Identify which cell holds the provided text, then report its (x, y) central coordinate. 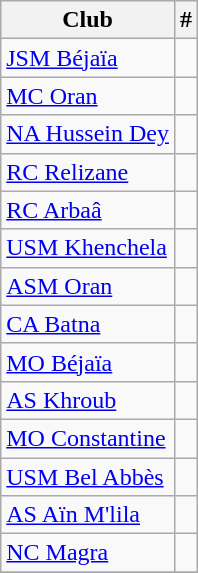
JSM Béjaïa (88, 58)
CA Batna (88, 324)
RC Arbaâ (88, 210)
RC Relizane (88, 172)
NC Magra (88, 553)
MC Oran (88, 96)
USM Khenchela (88, 248)
MO Béjaïa (88, 362)
AS Khroub (88, 400)
# (186, 20)
MO Constantine (88, 438)
NA Hussein Dey (88, 134)
ASM Oran (88, 286)
Club (88, 20)
USM Bel Abbès (88, 477)
AS Aïn M'lila (88, 515)
